For the text-containing cell, return its midpoint in [x, y] coordinate format. 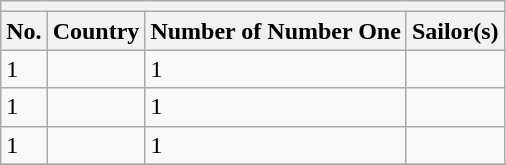
Sailor(s) [455, 31]
No. [24, 31]
Country [96, 31]
Number of Number One [276, 31]
